Identify which cell holds the provided text, then report its [x, y] central coordinate. 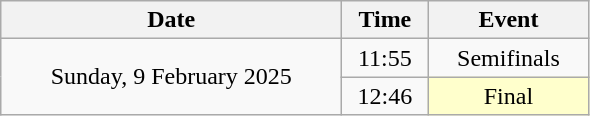
Sunday, 9 February 2025 [172, 77]
Final [508, 96]
11:55 [385, 58]
Semifinals [508, 58]
Time [385, 20]
Event [508, 20]
Date [172, 20]
12:46 [385, 96]
